Capture the cell that displays the provided text and extract its (X, Y) central coordinate. 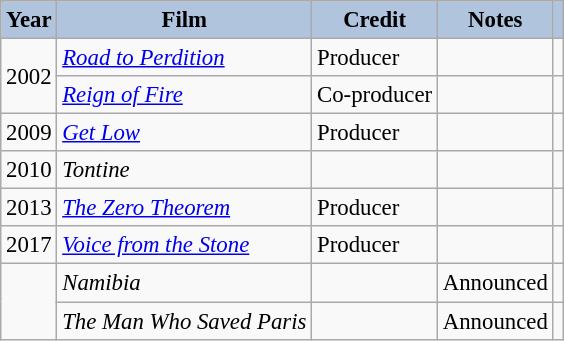
Co-producer (375, 95)
Reign of Fire (184, 95)
2017 (29, 245)
Namibia (184, 283)
Voice from the Stone (184, 245)
2009 (29, 133)
Film (184, 20)
The Man Who Saved Paris (184, 321)
Tontine (184, 170)
Road to Perdition (184, 58)
The Zero Theorem (184, 208)
Notes (495, 20)
Credit (375, 20)
2013 (29, 208)
Year (29, 20)
2002 (29, 76)
2010 (29, 170)
Get Low (184, 133)
